Provide the [x, y] coordinate of the cell's center where the given text is located.  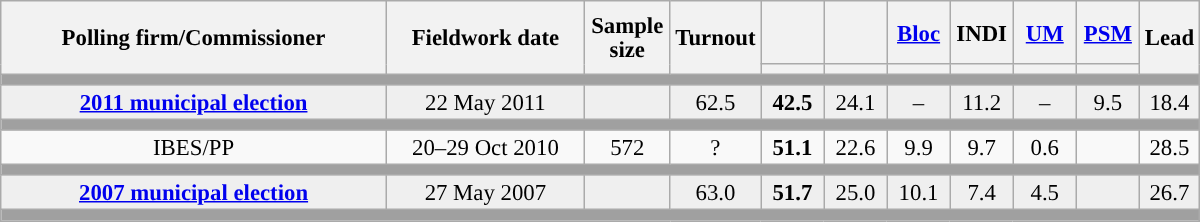
Lead [1169, 38]
Fieldwork date [485, 38]
572 [627, 148]
UM [1044, 32]
9.7 [982, 148]
28.5 [1169, 148]
2007 municipal election [194, 194]
IBES/PP [194, 148]
4.5 [1044, 194]
7.4 [982, 194]
Sample size [627, 38]
9.5 [1108, 102]
22 May 2011 [485, 102]
24.1 [856, 102]
25.0 [856, 194]
0.6 [1044, 148]
26.7 [1169, 194]
51.1 [792, 148]
Polling firm/Commissioner [194, 38]
27 May 2007 [485, 194]
63.0 [716, 194]
20–29 Oct 2010 [485, 148]
10.1 [918, 194]
18.4 [1169, 102]
Turnout [716, 38]
42.5 [792, 102]
2011 municipal election [194, 102]
11.2 [982, 102]
9.9 [918, 148]
Bloc [918, 32]
51.7 [792, 194]
? [716, 148]
PSM [1108, 32]
22.6 [856, 148]
62.5 [716, 102]
INDI [982, 32]
